Determine the (X, Y) coordinate at the center of the cell enclosing the given text.  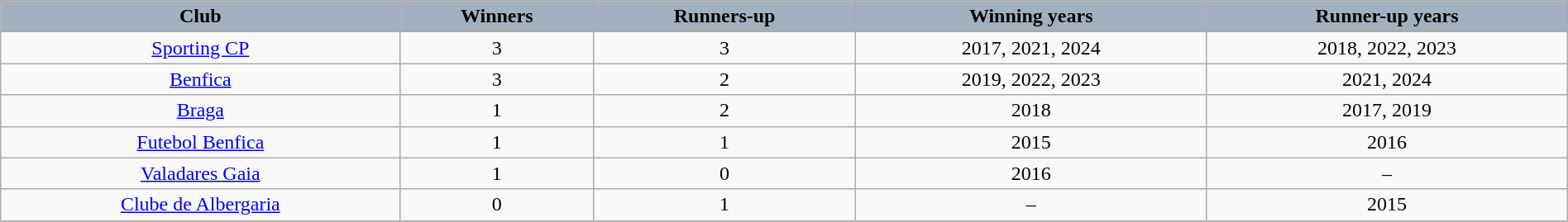
2018 (1031, 111)
Benfica (200, 79)
Winning years (1031, 17)
Runners-up (724, 17)
Valadares Gaia (200, 173)
2018, 2022, 2023 (1387, 48)
2017, 2021, 2024 (1031, 48)
Club (200, 17)
2017, 2019 (1387, 111)
Braga (200, 111)
2019, 2022, 2023 (1031, 79)
Winners (497, 17)
Clube de Albergaria (200, 205)
Futebol Benfica (200, 142)
2021, 2024 (1387, 79)
Runner-up years (1387, 17)
Sporting CP (200, 48)
